Locate the cell with the specified text and output its (X, Y) center coordinate. 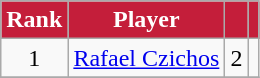
Rafael Czichos (146, 58)
Player (146, 20)
2 (236, 58)
1 (34, 58)
Rank (34, 20)
